Return the (X, Y) coordinate for the center point of the cell that contains the specified text.  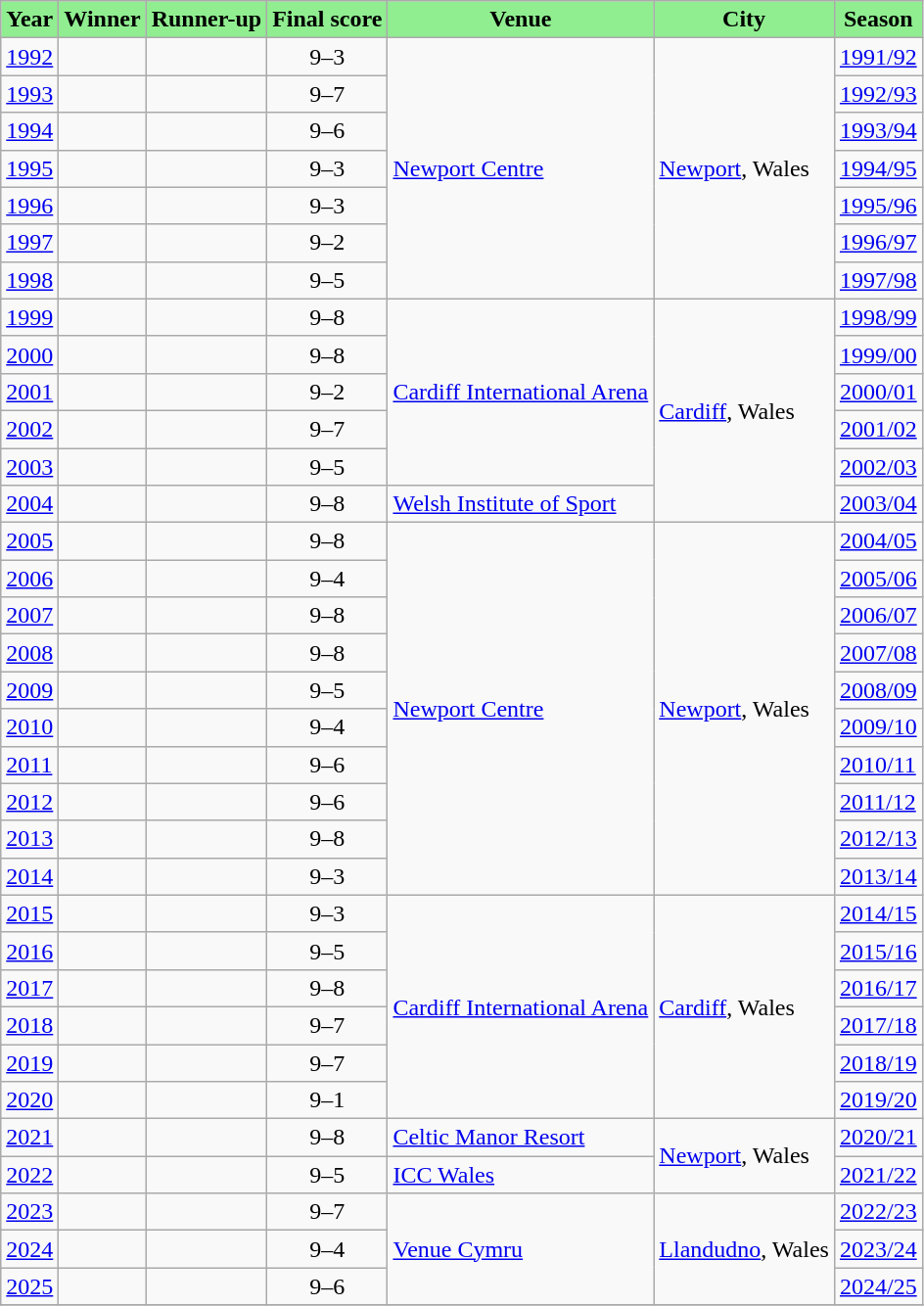
2017/18 (878, 1025)
2008/09 (878, 690)
Llandudno, Wales (744, 1249)
2014/15 (878, 913)
2024/25 (878, 1286)
2001/02 (878, 429)
1999/00 (878, 354)
Runner-up (207, 20)
2008 (29, 653)
2003/04 (878, 504)
2019 (29, 1062)
2002 (29, 429)
2009 (29, 690)
2022/23 (878, 1212)
1995 (29, 168)
2007/08 (878, 653)
Venue Cymru (521, 1249)
2024 (29, 1249)
2025 (29, 1286)
2004 (29, 504)
Season (878, 20)
1993/94 (878, 131)
2000/01 (878, 392)
2022 (29, 1175)
2013/14 (878, 876)
2006/07 (878, 616)
2017 (29, 988)
2014 (29, 876)
2023 (29, 1212)
Final score (327, 20)
2011 (29, 765)
2005/06 (878, 579)
1996 (29, 206)
2020 (29, 1100)
Year (29, 20)
2012/13 (878, 839)
Celtic Manor Resort (521, 1138)
Winner (102, 20)
2000 (29, 354)
2010/11 (878, 765)
2018 (29, 1025)
1993 (29, 94)
2015/16 (878, 951)
2006 (29, 579)
2021 (29, 1138)
City (744, 20)
2018/19 (878, 1062)
2005 (29, 541)
2021/22 (878, 1175)
2023/24 (878, 1249)
2001 (29, 392)
2020/21 (878, 1138)
2016 (29, 951)
2002/03 (878, 467)
1997 (29, 243)
2004/05 (878, 541)
2011/12 (878, 802)
1994 (29, 131)
1999 (29, 317)
1997/98 (878, 280)
2007 (29, 616)
2016/17 (878, 988)
2012 (29, 802)
9–1 (327, 1100)
1996/97 (878, 243)
2003 (29, 467)
Venue (521, 20)
1998 (29, 280)
1995/96 (878, 206)
1998/99 (878, 317)
1991/92 (878, 57)
2015 (29, 913)
1992/93 (878, 94)
Welsh Institute of Sport (521, 504)
1994/95 (878, 168)
2009/10 (878, 727)
2010 (29, 727)
1992 (29, 57)
2013 (29, 839)
ICC Wales (521, 1175)
2019/20 (878, 1100)
